Provide the [x, y] coordinate of the cell's center where the given text is located.  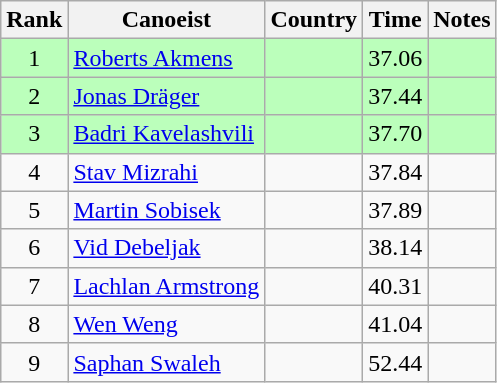
Saphan Swaleh [166, 362]
38.14 [396, 248]
6 [34, 248]
Martin Sobisek [166, 210]
5 [34, 210]
37.70 [396, 134]
52.44 [396, 362]
37.06 [396, 58]
Notes [462, 20]
Roberts Akmens [166, 58]
40.31 [396, 286]
8 [34, 324]
Vid Debeljak [166, 248]
41.04 [396, 324]
4 [34, 172]
Badri Kavelashvili [166, 134]
2 [34, 96]
37.44 [396, 96]
Country [314, 20]
Canoeist [166, 20]
37.89 [396, 210]
Lachlan Armstrong [166, 286]
7 [34, 286]
Wen Weng [166, 324]
Jonas Dräger [166, 96]
Rank [34, 20]
3 [34, 134]
37.84 [396, 172]
Stav Mizrahi [166, 172]
9 [34, 362]
Time [396, 20]
1 [34, 58]
